Pinpoint the cell where the given text exists, returning its [x, y] midpoint coordinate. 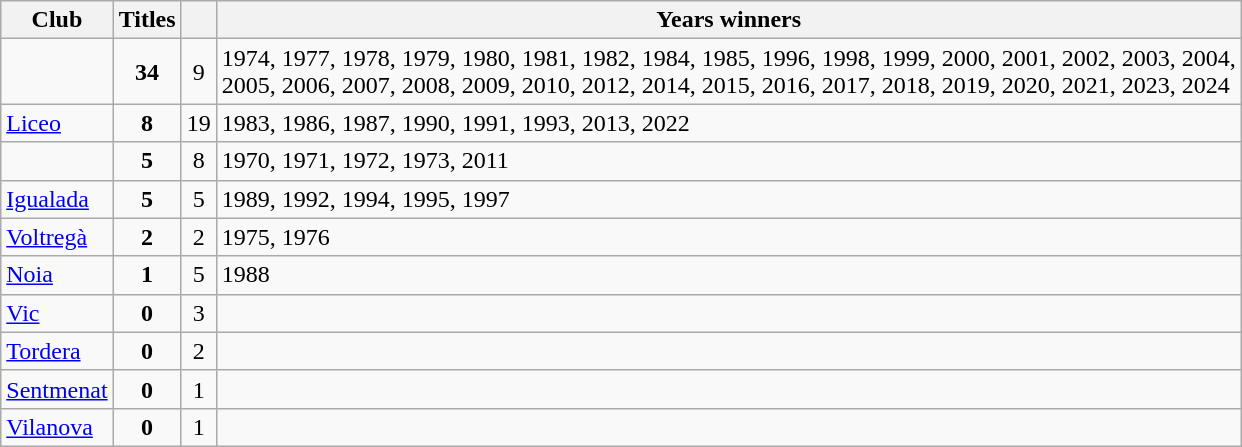
Sentmenat [57, 389]
19 [198, 123]
3 [198, 313]
Voltregà [57, 237]
Noia [57, 275]
Igualada [57, 199]
Club [57, 20]
34 [147, 72]
Vic [57, 313]
Tordera [57, 351]
1970, 1971, 1972, 1973, 2011 [728, 161]
9 [198, 72]
1983, 1986, 1987, 1990, 1991, 1993, 2013, 2022 [728, 123]
Titles [147, 20]
Years winners [728, 20]
Liceo [57, 123]
Vilanova [57, 427]
1975, 1976 [728, 237]
1989, 1992, 1994, 1995, 1997 [728, 199]
1988 [728, 275]
